Capture the cell that displays the provided text and extract its [X, Y] central coordinate. 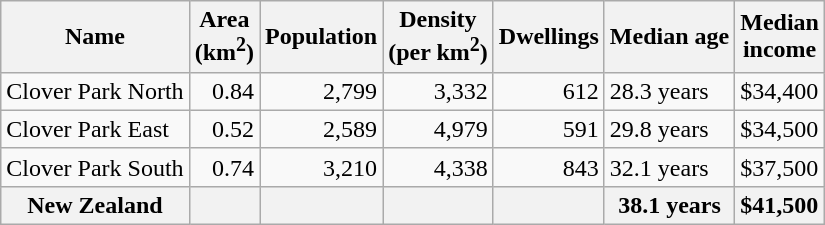
28.3 years [669, 91]
Clover Park North [95, 91]
0.74 [224, 167]
Medianincome [780, 37]
Name [95, 37]
3,332 [438, 91]
$37,500 [780, 167]
2,799 [322, 91]
$41,500 [780, 205]
Population [322, 37]
29.8 years [669, 129]
0.52 [224, 129]
0.84 [224, 91]
Clover Park East [95, 129]
Median age [669, 37]
3,210 [322, 167]
843 [548, 167]
New Zealand [95, 205]
38.1 years [669, 205]
32.1 years [669, 167]
$34,400 [780, 91]
Density(per km2) [438, 37]
4,979 [438, 129]
2,589 [322, 129]
612 [548, 91]
Clover Park South [95, 167]
$34,500 [780, 129]
4,338 [438, 167]
Area(km2) [224, 37]
591 [548, 129]
Dwellings [548, 37]
